For the text-containing cell, return its midpoint in [X, Y] coordinate format. 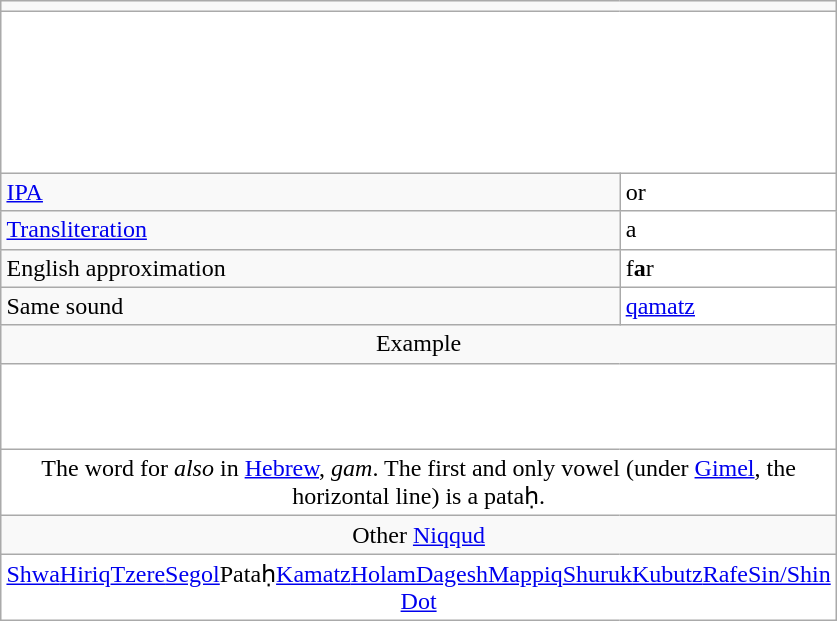
Other Niqqud [418, 535]
qamatz [728, 306]
Example [418, 344]
English approximation [310, 268]
Same sound [310, 306]
The word for also in Hebrew, gam. The first and only vowel (under Gimel, the horizontal line) is a pataḥ. [418, 482]
far [728, 268]
or [728, 192]
a [728, 230]
ShwaHiriqTzereSegolPataḥKamatzHolamDageshMappiqShurukKubutzRafeSin/Shin Dot [418, 588]
Transliteration [310, 230]
IPA [310, 192]
